Locate the cell with the specified text and output its (x, y) center coordinate. 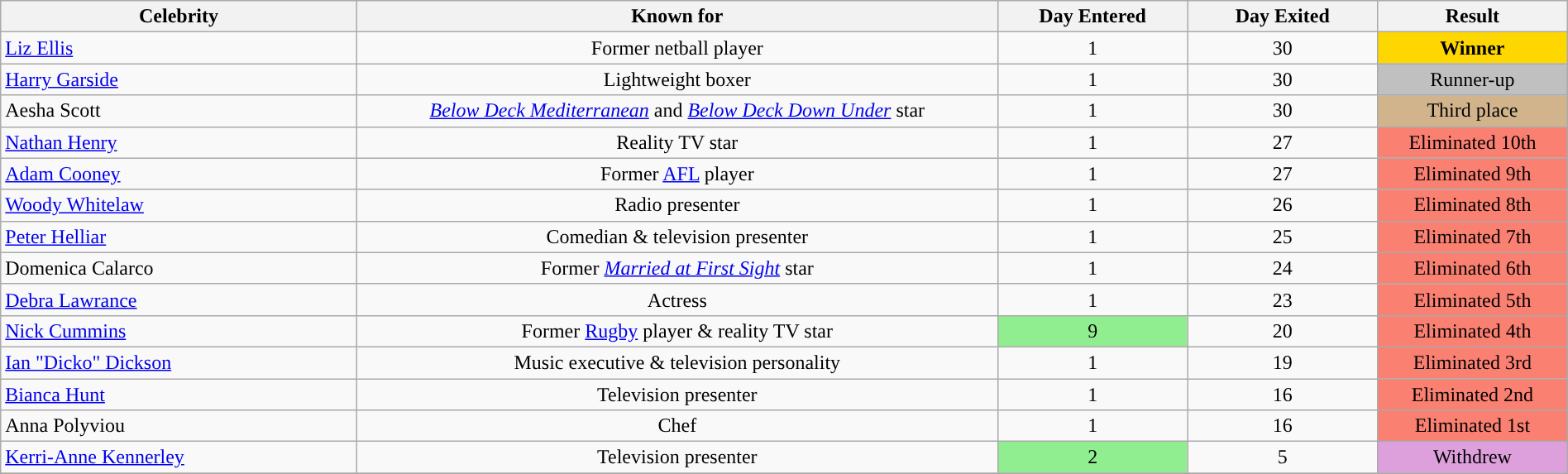
Day Exited (1283, 17)
Harry Garside (179, 79)
Kerri-Anne Kennerley (179, 457)
Former Rugby player & reality TV star (676, 331)
Eliminated 10th (1473, 142)
Liz Ellis (179, 48)
Music executive & television personality (676, 362)
Result (1473, 17)
24 (1283, 268)
Withdrew (1473, 457)
Bianca Hunt (179, 395)
Debra Lawrance (179, 299)
Winner (1473, 48)
Chef (676, 426)
Lightweight boxer (676, 79)
Ian "Dicko" Dickson (179, 362)
9 (1092, 331)
Peter Helliar (179, 237)
Runner-up (1473, 79)
Eliminated 1st (1473, 426)
Eliminated 5th (1473, 299)
Nick Cummins (179, 331)
Comedian & television presenter (676, 237)
Aesha Scott (179, 111)
Anna Polyviou (179, 426)
Former Married at First Sight star (676, 268)
Reality TV star (676, 142)
Eliminated 4th (1473, 331)
2 (1092, 457)
20 (1283, 331)
Eliminated 8th (1473, 205)
Third place (1473, 111)
Known for (676, 17)
Celebrity (179, 17)
5 (1283, 457)
Day Entered (1092, 17)
Domenica Calarco (179, 268)
Nathan Henry (179, 142)
Eliminated 9th (1473, 174)
Woody Whitelaw (179, 205)
Below Deck Mediterranean and Below Deck Down Under star (676, 111)
23 (1283, 299)
26 (1283, 205)
Adam Cooney (179, 174)
Radio presenter (676, 205)
Eliminated 2nd (1473, 395)
Eliminated 3rd (1473, 362)
Former netball player (676, 48)
25 (1283, 237)
Eliminated 7th (1473, 237)
19 (1283, 362)
Former AFL player (676, 174)
Eliminated 6th (1473, 268)
Actress (676, 299)
